Output the [x, y] coordinate of the center of the cell containing the given text.  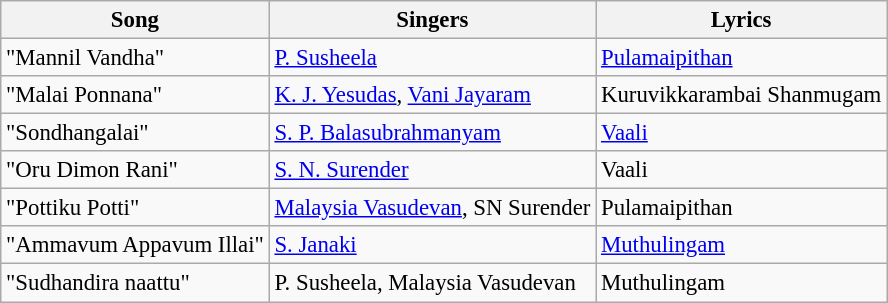
"Oru Dimon Rani" [135, 170]
S. N. Surender [432, 170]
Lyrics [742, 20]
Song [135, 20]
"Sondhangalai" [135, 133]
"Sudhandira naattu" [135, 283]
P. Susheela, Malaysia Vasudevan [432, 283]
K. J. Yesudas, Vani Jayaram [432, 95]
Kuruvikkarambai Shanmugam [742, 95]
P. Susheela [432, 58]
"Mannil Vandha" [135, 58]
S. P. Balasubrahmanyam [432, 133]
Malaysia Vasudevan, SN Surender [432, 208]
Singers [432, 20]
"Ammavum Appavum Illai" [135, 245]
"Malai Ponnana" [135, 95]
S. Janaki [432, 245]
"Pottiku Potti" [135, 208]
